Pinpoint the cell where the given text exists, returning its [x, y] midpoint coordinate. 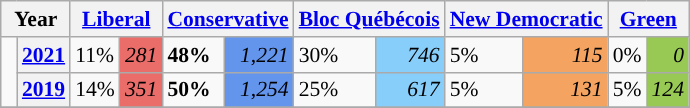
617 [410, 90]
746 [410, 55]
124 [668, 90]
Liberal [116, 19]
11% [95, 55]
New Democratic [526, 19]
115 [564, 55]
0 [668, 55]
281 [142, 55]
131 [564, 90]
50% [193, 90]
Conservative [228, 19]
48% [193, 55]
14% [95, 90]
25% [334, 90]
351 [142, 90]
30% [334, 55]
Year [36, 19]
2021 [44, 55]
Bloc Québécois [370, 19]
Green [648, 19]
1,221 [260, 55]
1,254 [260, 90]
2019 [44, 90]
0% [628, 55]
